Return the (X, Y) coordinate for the center point of the cell that contains the specified text.  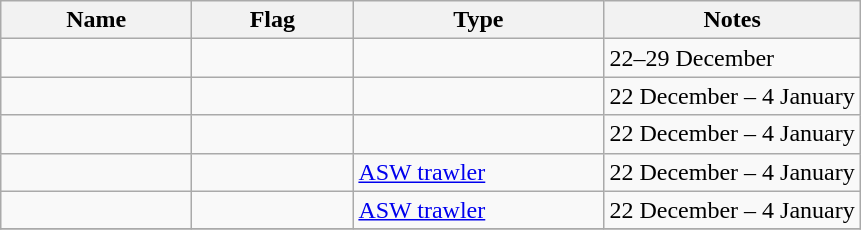
Notes (732, 20)
22–29 December (732, 58)
Type (478, 20)
Name (96, 20)
Flag (272, 20)
